Determine the [x, y] coordinate at the center of the cell enclosing the given text.  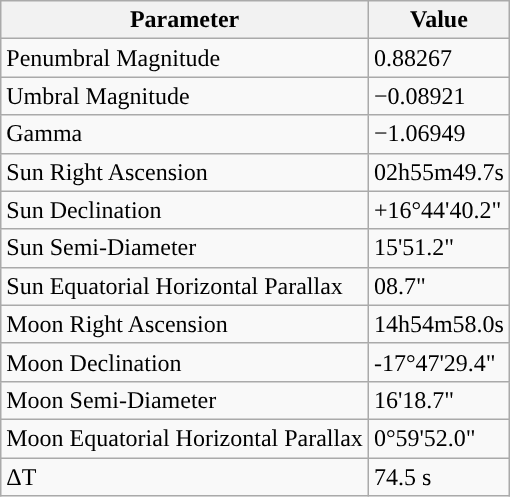
ΔT [185, 477]
Sun Semi-Diameter [185, 248]
0°59'52.0" [438, 438]
Umbral Magnitude [185, 96]
Gamma [185, 134]
14h54m58.0s [438, 324]
−0.08921 [438, 96]
+16°44'40.2" [438, 210]
Value [438, 20]
15'51.2" [438, 248]
74.5 s [438, 477]
Penumbral Magnitude [185, 58]
Moon Equatorial Horizontal Parallax [185, 438]
Moon Declination [185, 362]
Moon Semi-Diameter [185, 400]
02h55m49.7s [438, 172]
Sun Equatorial Horizontal Parallax [185, 286]
16'18.7" [438, 400]
−1.06949 [438, 134]
Moon Right Ascension [185, 324]
Sun Right Ascension [185, 172]
Sun Declination [185, 210]
Parameter [185, 20]
0.88267 [438, 58]
-17°47'29.4" [438, 362]
08.7" [438, 286]
